Detect which cell encompasses the target text, then output its (X, Y) center coordinate. 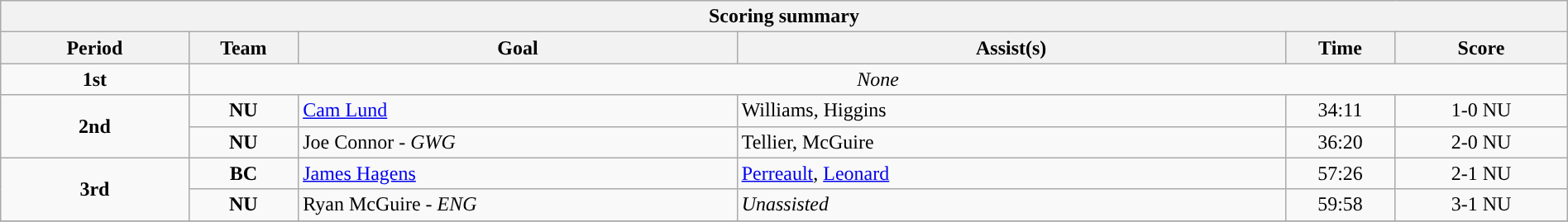
Goal (518, 48)
57:26 (1340, 173)
Tellier, McGuire (1011, 142)
3rd (94, 189)
None (878, 79)
Scoring summary (784, 17)
34:11 (1340, 111)
BC (243, 173)
Assist(s) (1011, 48)
2-0 NU (1481, 142)
Ryan McGuire - ENG (518, 205)
36:20 (1340, 142)
Unassisted (1011, 205)
James Hagens (518, 173)
2nd (94, 126)
Team (243, 48)
1st (94, 79)
Perreault, Leonard (1011, 173)
Williams, Higgins (1011, 111)
Cam Lund (518, 111)
Period (94, 48)
59:58 (1340, 205)
3-1 NU (1481, 205)
1-0 NU (1481, 111)
2-1 NU (1481, 173)
Score (1481, 48)
Joe Connor - GWG (518, 142)
Time (1340, 48)
